Return [x, y] of the center of cell containing provided text 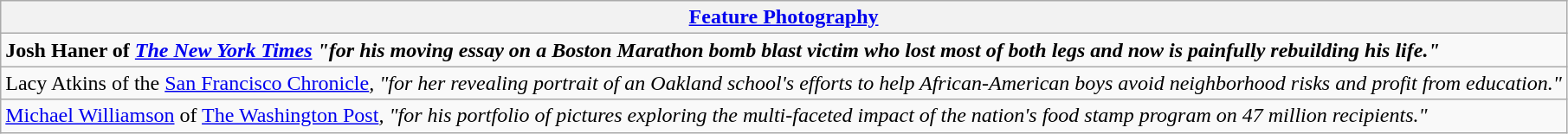
Feature Photography [784, 17]
